Output the [X, Y] coordinate of the center of the cell containing the given text.  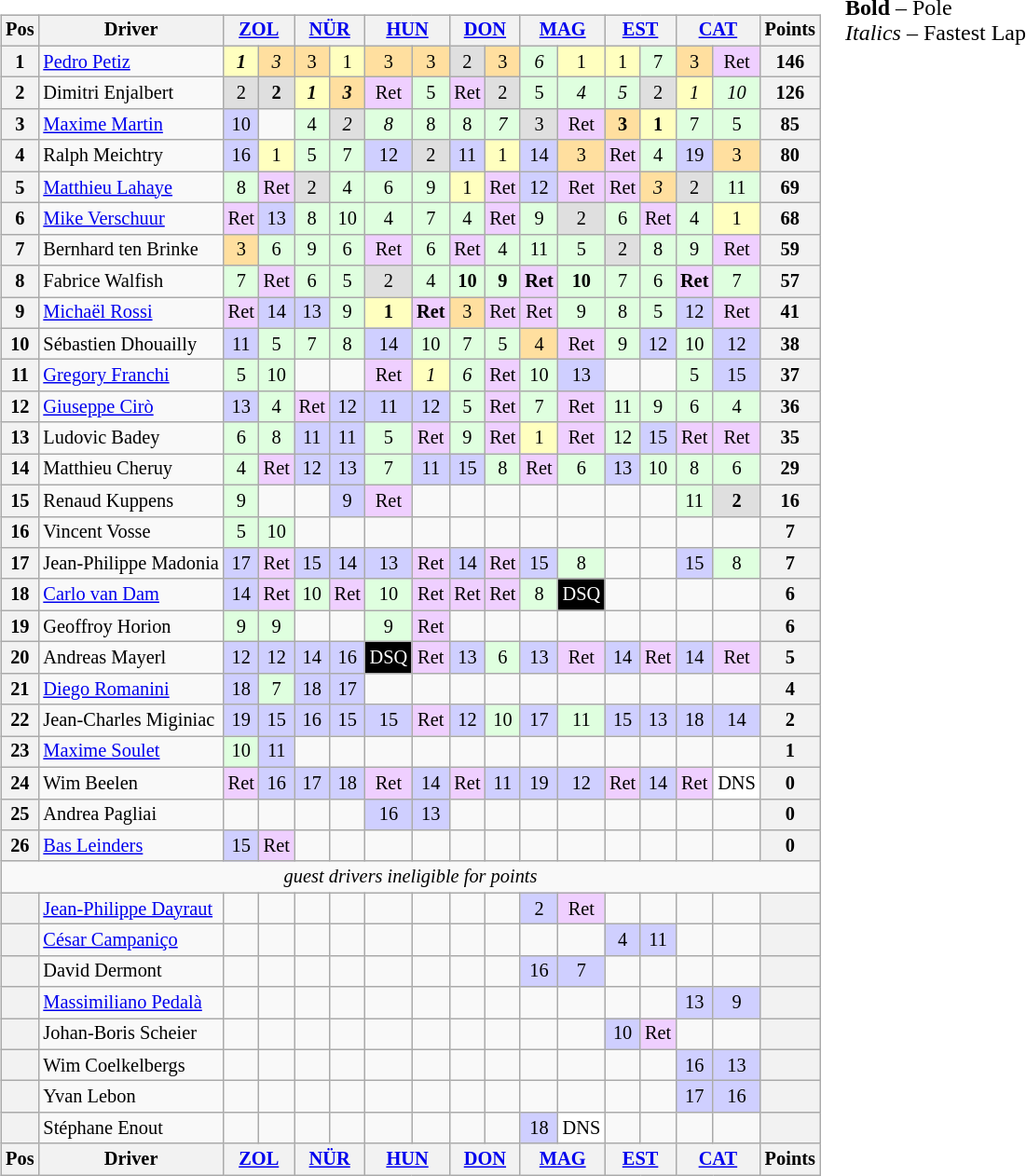
Andrea Pagliai [130, 814]
36 [790, 407]
22 [20, 720]
Jean-Philippe Dayraut [130, 909]
59 [790, 250]
Sébastien Dhouailly [130, 344]
Giuseppe Cirò [130, 407]
Renaud Kuppens [130, 500]
Jean-Charles Miginiac [130, 720]
Carlo van Dam [130, 595]
Michaël Rossi [130, 313]
Bernhard ten Brinke [130, 250]
Massimiliano Pedalà [130, 1003]
Ralph Meichtry [130, 156]
25 [20, 814]
57 [790, 281]
Pedro Petiz [130, 62]
César Campaniço [130, 940]
146 [790, 62]
Ludovic Badey [130, 438]
Johan-Boris Scheier [130, 1034]
Vincent Vosse [130, 532]
Andreas Mayerl [130, 658]
20 [20, 658]
35 [790, 438]
23 [20, 752]
38 [790, 344]
Wim Beelen [130, 783]
Matthieu Lahaye [130, 187]
41 [790, 313]
21 [20, 689]
Yvan Lebon [130, 1097]
Stéphane Enout [130, 1128]
Fabrice Walfish [130, 281]
69 [790, 187]
Diego Romanini [130, 689]
80 [790, 156]
29 [790, 470]
Maxime Soulet [130, 752]
85 [790, 125]
Dimitri Enjalbert [130, 93]
Maxime Martin [130, 125]
David Dermont [130, 971]
24 [20, 783]
Matthieu Cheruy [130, 470]
Gregory Franchi [130, 376]
Wim Coelkelbergs [130, 1065]
Bas Leinders [130, 846]
126 [790, 93]
26 [20, 846]
Jean-Philippe Madonia [130, 564]
Geoffroy Horion [130, 626]
68 [790, 219]
Mike Verschuur [130, 219]
guest drivers ineligible for points [410, 877]
37 [790, 376]
